Output the (X, Y) coordinate of the center of the cell containing the given text.  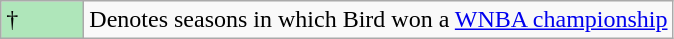
† (42, 20)
Denotes seasons in which Bird won a WNBA championship (378, 20)
